Search for the cell housing the specified text and yield its (X, Y) center coordinate. 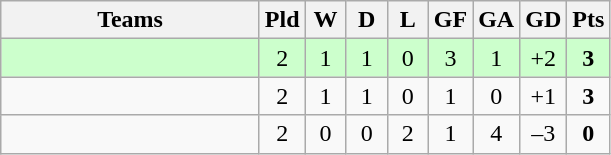
W (326, 20)
GF (450, 20)
L (408, 20)
D (366, 20)
Pld (282, 20)
GA (496, 20)
+2 (544, 58)
–3 (544, 134)
GD (544, 20)
4 (496, 134)
Teams (130, 20)
+1 (544, 96)
Pts (588, 20)
